Find where the given text appears and provide that cell's center as [x, y] coordinate. 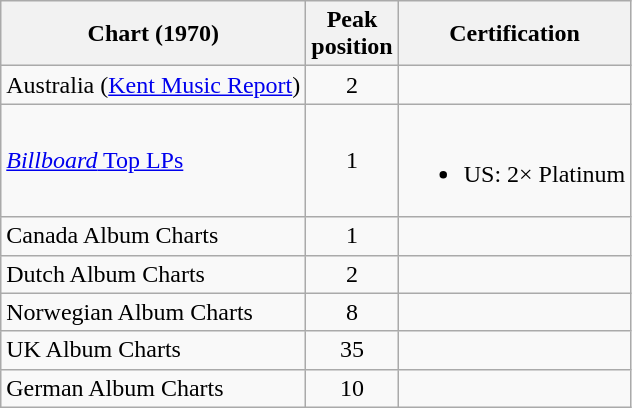
Canada Album Charts [154, 236]
UK Album Charts [154, 350]
Chart (1970) [154, 34]
Peakposition [352, 34]
US: 2× Platinum [514, 160]
Billboard Top LPs [154, 160]
35 [352, 350]
Dutch Album Charts [154, 274]
Certification [514, 34]
Australia (Kent Music Report) [154, 85]
10 [352, 388]
German Album Charts [154, 388]
Norwegian Album Charts [154, 312]
8 [352, 312]
